Extract the (x, y) coordinate from the center of the cell holding the provided text.  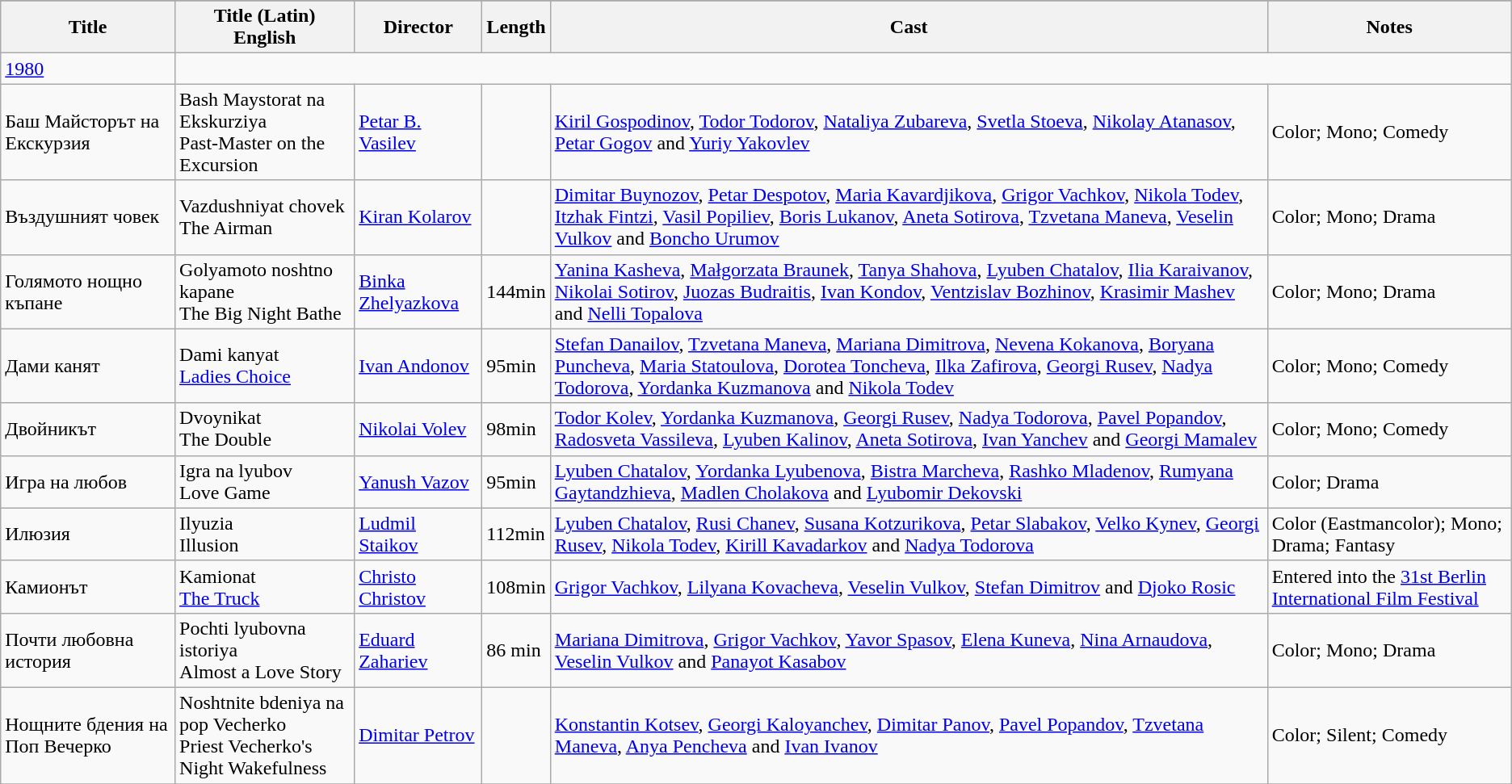
Bash Maystorat na EkskurziyaPast-Master on the Excursion (265, 132)
Length (516, 27)
Lyuben Chatalov, Rusi Chanev, Susana Kotzurikova, Petar Slabakov, Velko Kynev, Georgi Rusev, Nikola Todev, Kirill Kavadarkov and Nadya Todorova (909, 535)
1980 (88, 69)
Christo Christov (418, 586)
Ludmil Staikov (418, 535)
Mariana Dimitrova, Grigor Vachkov, Yavor Spasov, Elena Kuneva, Nina Arnaudova, Veselin Vulkov and Panayot Kasabov (909, 650)
Grigor Vachkov, Lilyana Kovacheva, Veselin Vulkov, Stefan Dimitrov and Djoko Rosic (909, 586)
Dami kanyatLadies Choice (265, 366)
Golyamoto noshtno kapaneThe Big Night Bathe (265, 291)
DvoynikatThe Double (265, 430)
Yanush Vazov (418, 481)
Pochti lyubovna istoriyaAlmost a Love Story (265, 650)
Kiril Gospodinov, Todor Todorov, Nataliya Zubareva, Svetla Stoeva, Nikolay Atanasov, Petar Gogov and Yuriy Yakovlev (909, 132)
108min (516, 586)
Konstantin Kotsev, Georgi Kaloyanchev, Dimitar Panov, Pavel Popandov, Tzvetana Maneva, Anya Pencheva and Ivan Ivanov (909, 735)
Cast (909, 27)
Director (418, 27)
KamionatThe Truck (265, 586)
98min (516, 430)
Dimitar Petrov (418, 735)
Vazdushniyat chovekThe Airman (265, 217)
Title (88, 27)
Entered into the 31st Berlin International Film Festival (1389, 586)
Ivan Andonov (418, 366)
Lyuben Chatalov, Yordanka Lyubenova, Bistra Marcheva, Rashko Mladenov, Rumyana Gaytandzhieva, Madlen Cholakova and Lyubomir Dekovski (909, 481)
Eduard Zahariev (418, 650)
Color; Silent; Comedy (1389, 735)
Двойникът (88, 430)
Noshtnite bdeniya na pop VecherkoPriest Vecherko's Night Wakefulness (265, 735)
Голямото нощно къпане (88, 291)
IlyuziaIllusion (265, 535)
Игра на любов (88, 481)
Камионът (88, 586)
Баш Майсторът на Екскурзия (88, 132)
Илюзия (88, 535)
144min (516, 291)
Kiran Kolarov (418, 217)
Дами канят (88, 366)
Въздушният човек (88, 217)
Nikolai Volev (418, 430)
Binka Zhelyazkova (418, 291)
Color; Drama (1389, 481)
Notes (1389, 27)
86 min (516, 650)
Title (Latin)English (265, 27)
Нощните бдения на Поп Вечерко (88, 735)
Color (Eastmancolor); Mono; Drama; Fantasy (1389, 535)
112min (516, 535)
Igra na lyubovLove Game (265, 481)
Petar B. Vasilev (418, 132)
Почти любовна история (88, 650)
